Return the [X, Y] coordinate for the center point of the cell that contains the specified text.  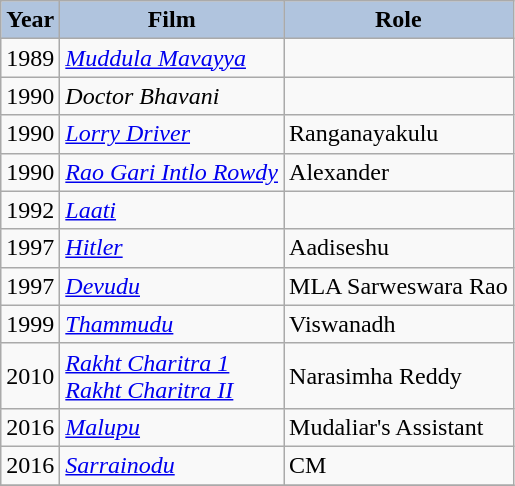
1992 [30, 210]
Narasimha Reddy [399, 376]
Muddula Mavayya [172, 58]
Rao Gari Intlo Rowdy [172, 172]
Role [399, 20]
Alexander [399, 172]
2010 [30, 376]
Sarrainodu [172, 465]
1999 [30, 324]
MLA Sarweswara Rao [399, 286]
Doctor Bhavani [172, 96]
Laati [172, 210]
Rakht Charitra 1 Rakht Charitra II [172, 376]
Year [30, 20]
CM [399, 465]
1989 [30, 58]
Mudaliar's Assistant [399, 427]
Viswanadh [399, 324]
Thammudu [172, 324]
Aadiseshu [399, 248]
Hitler [172, 248]
Film [172, 20]
Malupu [172, 427]
Devudu [172, 286]
Ranganayakulu [399, 134]
Lorry Driver [172, 134]
